Return the (X, Y) coordinate for the center point of the cell that contains the specified text.  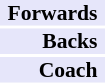
Coach (52, 70)
Forwards (52, 13)
Backs (52, 41)
